Detect which cell encompasses the target text, then output its [x, y] center coordinate. 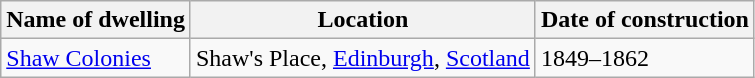
1849–1862 [644, 58]
Shaw Colonies [96, 58]
Name of dwelling [96, 20]
Shaw's Place, Edinburgh, Scotland [362, 58]
Date of construction [644, 20]
Location [362, 20]
